Output the [X, Y] coordinate of the center of the cell containing the given text.  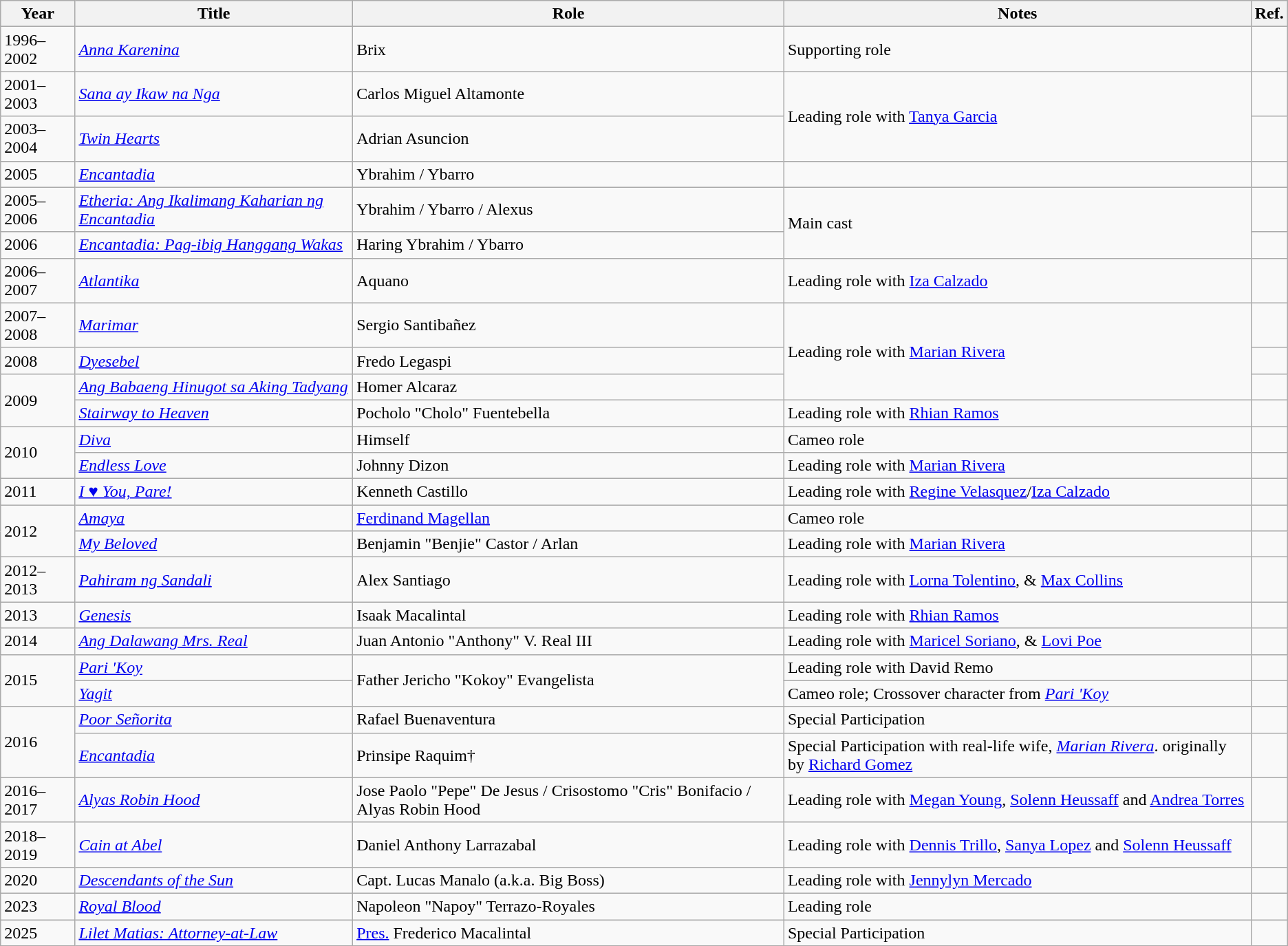
Alyas Robin Hood [214, 799]
2003–2004 [38, 139]
2006 [38, 245]
Amaya [214, 518]
1996–2002 [38, 50]
2001–2003 [38, 94]
Endless Love [214, 466]
Royal Blood [214, 906]
Yagit [214, 694]
Ang Babaeng Hinugot sa Aking Tadyang [214, 387]
Year [38, 14]
Daniel Anthony Larrazabal [568, 845]
Supporting role [1017, 50]
Lilet Matias: Attorney-at-Law [214, 932]
Johnny Dizon [568, 466]
Encantadia: Pag-ibig Hanggang Wakas [214, 245]
2012–2013 [38, 579]
Juan Antonio "Anthony" V. Real III [568, 641]
Isaak Macalintal [568, 615]
2025 [38, 932]
Himself [568, 440]
2008 [38, 361]
Leading role [1017, 906]
Notes [1017, 14]
My Beloved [214, 544]
Brix [568, 50]
I ♥ You, Pare! [214, 492]
2023 [38, 906]
Aquano [568, 281]
Capt. Lucas Manalo (a.k.a. Big Boss) [568, 880]
Ref. [1269, 14]
2016 [38, 742]
2010 [38, 453]
Jose Paolo "Pepe" De Jesus / Crisostomo "Cris" Bonifacio / Alyas Robin Hood [568, 799]
2014 [38, 641]
2020 [38, 880]
Main cast [1017, 223]
Stairway to Heaven [214, 413]
Father Jericho "Kokoy" Evangelista [568, 680]
Etheria: Ang Ikalimang Kaharian ng Encantadia [214, 209]
Leading role with Regine Velasquez/Iza Calzado [1017, 492]
Alex Santiago [568, 579]
Marimar [214, 325]
Leading role with Megan Young, Solenn Heussaff and Andrea Torres [1017, 799]
2011 [38, 492]
Ferdinand Magellan [568, 518]
Leading role with Dennis Trillo, Sanya Lopez and Solenn Heussaff [1017, 845]
Benjamin "Benjie" Castor / Arlan [568, 544]
2005–2006 [38, 209]
2005 [38, 174]
2015 [38, 680]
Homer Alcaraz [568, 387]
Pres. Frederico Macalintal [568, 932]
Poor Señorita [214, 720]
2009 [38, 400]
Diva [214, 440]
Haring Ybrahim / Ybarro [568, 245]
Fredo Legaspi [568, 361]
Pahiram ng Sandali [214, 579]
2012 [38, 531]
Napoleon "Napoy" Terrazo-Royales [568, 906]
Ybrahim / Ybarro / Alexus [568, 209]
Role [568, 14]
2007–2008 [38, 325]
Adrian Asuncion [568, 139]
Leading role with Iza Calzado [1017, 281]
Special Participation with real-life wife, Marian Rivera. originally by Richard Gomez [1017, 755]
Ybrahim / Ybarro [568, 174]
2018–2019 [38, 845]
Leading role with David Remo [1017, 667]
Rafael Buenaventura [568, 720]
Leading role with Maricel Soriano, & Lovi Poe [1017, 641]
Sana ay Ikaw na Nga [214, 94]
Pocholo "Cholo" Fuentebella [568, 413]
Leading role with Lorna Tolentino, & Max Collins [1017, 579]
Descendants of the Sun [214, 880]
Atlantika [214, 281]
Twin Hearts [214, 139]
2006–2007 [38, 281]
Leading role with Jennylyn Mercado [1017, 880]
Anna Karenina [214, 50]
2016–2017 [38, 799]
2013 [38, 615]
Leading role with Tanya Garcia [1017, 116]
Pari 'Koy [214, 667]
Cain at Abel [214, 845]
Ang Dalawang Mrs. Real [214, 641]
Sergio Santibañez [568, 325]
Kenneth Castillo [568, 492]
Cameo role; Crossover character from Pari 'Koy [1017, 694]
Dyesebel [214, 361]
Carlos Miguel Altamonte [568, 94]
Genesis [214, 615]
Prinsipe Raquim† [568, 755]
Title [214, 14]
